For the text-containing cell, return its midpoint in (x, y) coordinate format. 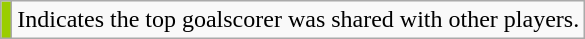
Indicates the top goalscorer was shared with other players. (298, 20)
